Detect which cell encompasses the target text, then output its [X, Y] center coordinate. 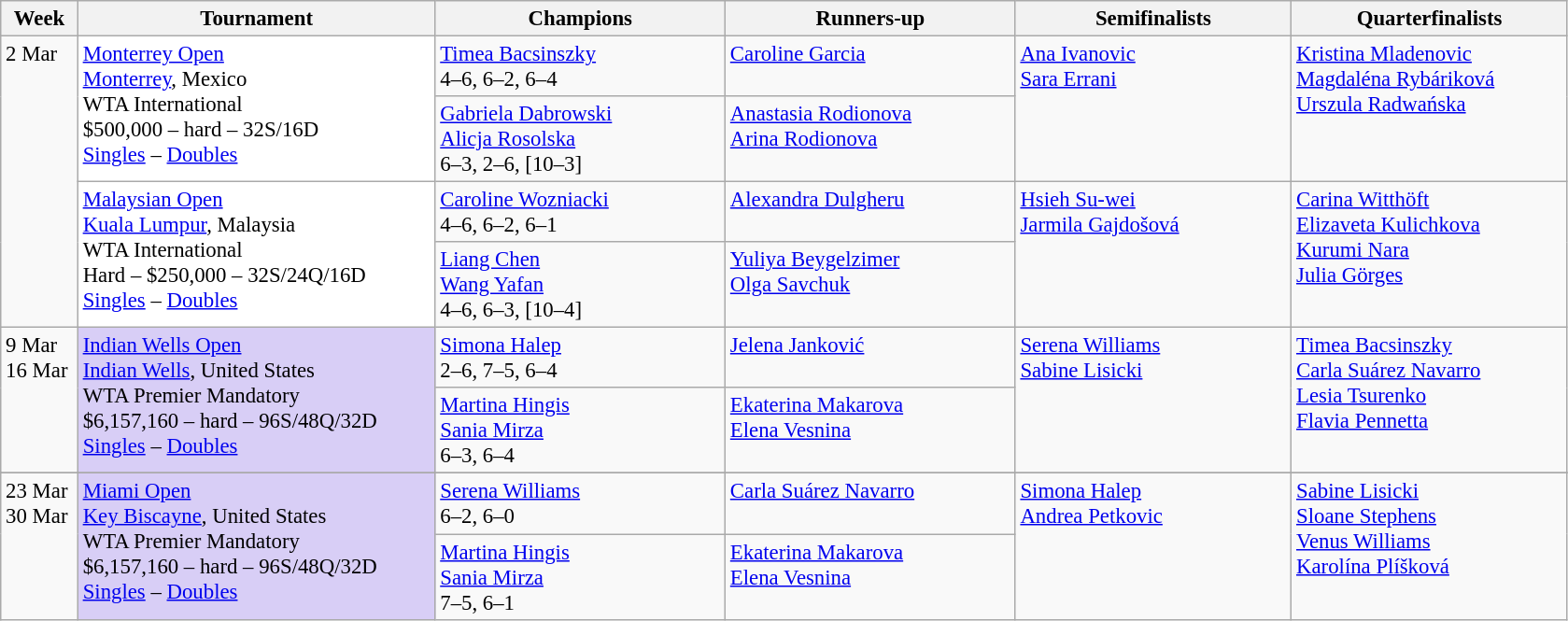
2 Mar [39, 182]
Simona Halep Andrea Petkovic [1153, 546]
Kristina Mladenovic Magdaléna Rybáriková Urszula Radwańska [1430, 109]
Caroline Garcia [870, 67]
Yuliya Beygelzimer Olga Savchuk [870, 285]
Miami Open Key Biscayne, United StatesWTA Premier Mandatory$6,157,160 – hard – 96S/48Q/32DSingles – Doubles [256, 546]
Quarterfinalists [1430, 19]
Anastasia Rodionova Arina Rodionova [870, 139]
Malaysian Open Kuala Lumpur, MalaysiaWTA InternationalHard – $250,000 – 32S/24Q/16DSingles – Doubles [256, 255]
Indian Wells Open Indian Wells, United StatesWTA Premier Mandatory$6,157,160 – hard – 96S/48Q/32DSingles – Doubles [256, 401]
Jelena Janković [870, 359]
Monterrey Open Monterrey, MexicoWTA International$500,000 – hard – 32S/16DSingles – Doubles [256, 109]
Ana Ivanovic Sara Errani [1153, 109]
Caroline Wozniacki4–6, 6–2, 6–1 [581, 213]
Semifinalists [1153, 19]
Timea Bacsinszky Carla Suárez Navarro Lesia Tsurenko Flavia Pennetta [1430, 401]
Carina Witthöft Elizaveta Kulichkova Kurumi Nara Julia Görges [1430, 255]
Sabine Lisicki Sloane Stephens Venus Williams Karolína Plíšková [1430, 546]
Timea Bacsinszky 4–6, 6–2, 6–4 [581, 67]
Liang Chen Wang Yafan4–6, 6–3, [10–4] [581, 285]
Serena Williams Sabine Lisicki [1153, 401]
9 Mar 16 Mar [39, 401]
Simona Halep2–6, 7–5, 6–4 [581, 359]
Week [39, 19]
Martina Hingis Sania Mirza7–5, 6–1 [581, 577]
Gabriela Dabrowski Alicja Rosolska6–3, 2–6, [10–3] [581, 139]
Tournament [256, 19]
Alexandra Dulgheru [870, 213]
Champions [581, 19]
Hsieh Su-wei Jarmila Gajdošová [1153, 255]
Carla Suárez Navarro [870, 504]
Runners-up [870, 19]
Serena Williams6–2, 6–0 [581, 504]
Martina Hingis Sania Mirza6–3, 6–4 [581, 431]
23 Mar 30 Mar [39, 546]
